For the text-containing cell, return its midpoint in [X, Y] coordinate format. 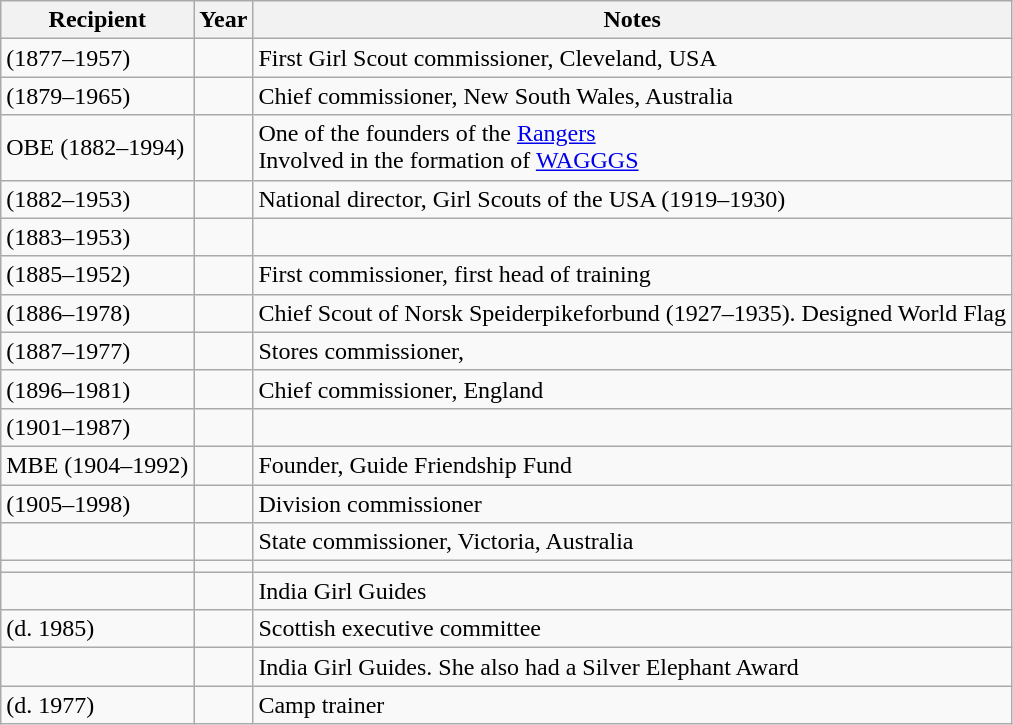
(1877–1957) [98, 58]
National director, Girl Scouts of the USA (1919–1930) [632, 199]
(1883–1953) [98, 237]
(1879–1965) [98, 96]
State commissioner, Victoria, Australia [632, 542]
First Girl Scout commissioner, Cleveland, USA [632, 58]
(d. 1985) [98, 629]
(1901–1987) [98, 427]
Notes [632, 20]
(1896–1981) [98, 389]
Recipient [98, 20]
(1905–1998) [98, 503]
MBE (1904–1992) [98, 465]
Chief commissioner, New South Wales, Australia [632, 96]
(d. 1977) [98, 705]
(1887–1977) [98, 351]
(1882–1953) [98, 199]
Year [224, 20]
One of the founders of the RangersInvolved in the formation of WAGGGS [632, 148]
(1886–1978) [98, 313]
Stores commissioner, [632, 351]
Scottish executive committee [632, 629]
(1885–1952) [98, 275]
India Girl Guides. She also had a Silver Elephant Award [632, 667]
India Girl Guides [632, 591]
Chief commissioner, England [632, 389]
Founder, Guide Friendship Fund [632, 465]
OBE (1882–1994) [98, 148]
Camp trainer [632, 705]
First commissioner, first head of training [632, 275]
Chief Scout of Norsk Speiderpikeforbund (1927–1935). Designed World Flag [632, 313]
Division commissioner [632, 503]
